Pinpoint the cell where the given text exists, returning its (x, y) midpoint coordinate. 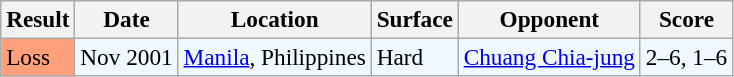
Hard (414, 57)
Manila, Philippines (274, 57)
Chuang Chia-jung (549, 57)
Opponent (549, 19)
Score (686, 19)
2–6, 1–6 (686, 57)
Surface (414, 19)
Date (126, 19)
Location (274, 19)
Nov 2001 (126, 57)
Loss (38, 57)
Result (38, 19)
